Locate the cell with the specified text and output its [x, y] center coordinate. 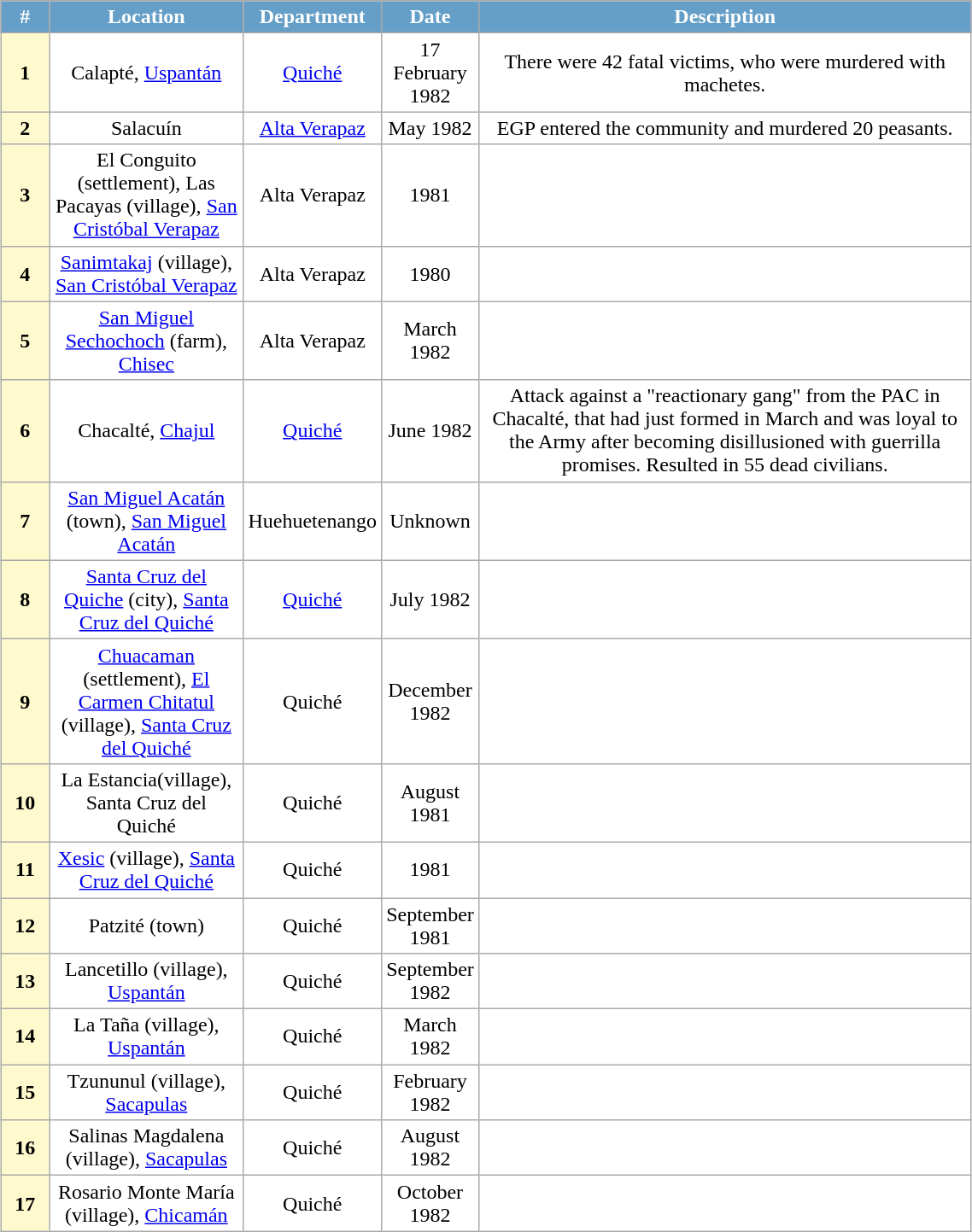
September 1982 [430, 982]
San Miguel Acatán (town), San Miguel Acatán [147, 521]
9 [26, 701]
1980 [430, 273]
4 [26, 273]
Chuacaman (settlement), El Carmen Chitatul (village), Santa Cruz del Quiché [147, 701]
September 1981 [430, 925]
Santa Cruz del Quiche (city), Santa Cruz del Quiché [147, 599]
10 [26, 803]
Sanimtakaj (village), San Cristóbal Verapaz [147, 273]
San Miguel Sechochoch (farm), Chisec [147, 341]
Lancetillo (village), Uspantán [147, 982]
Department [313, 17]
16 [26, 1147]
Date [430, 17]
7 [26, 521]
La Estancia(village), Santa Cruz del Quiché [147, 803]
6 [26, 430]
5 [26, 341]
3 [26, 195]
13 [26, 982]
October 1982 [430, 1204]
11 [26, 869]
La Taña (village), Uspantán [147, 1036]
Xesic (village), Santa Cruz del Quiché [147, 869]
May 1982 [430, 128]
EGP entered the community and murdered 20 peasants. [724, 128]
August 1982 [430, 1147]
Salacuín [147, 128]
Unknown [430, 521]
Chacalté, Chajul [147, 430]
August 1981 [430, 803]
Tzununul (village), Sacapulas [147, 1093]
Calapté, Uspantán [147, 73]
December 1982 [430, 701]
12 [26, 925]
Patzité (town) [147, 925]
Description [724, 17]
June 1982 [430, 430]
1 [26, 73]
17 February 1982 [430, 73]
There were 42 fatal victims, who were murdered with machetes. [724, 73]
El Conguito (settlement), Las Pacayas (village), San Cristóbal Verapaz [147, 195]
2 [26, 128]
Salinas Magdalena (village), Sacapulas [147, 1147]
17 [26, 1204]
# [26, 17]
Rosario Monte María (village), Chicamán [147, 1204]
July 1982 [430, 599]
Huehuetenango [313, 521]
15 [26, 1093]
February 1982 [430, 1093]
Location [147, 17]
14 [26, 1036]
8 [26, 599]
